Scan for the cell matching the given text and deliver its [X, Y] coordinate at center. 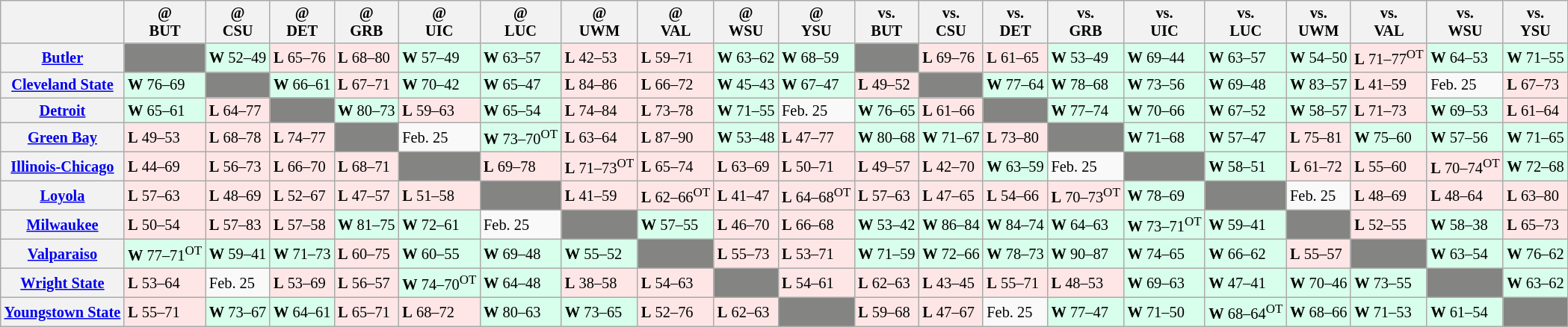
W 69–53 [1465, 110]
W 68–59 [816, 58]
L 44–69 [164, 166]
L 70–73OT [1086, 196]
L 49–57 [886, 166]
W 58–51 [1245, 166]
L 46–70 [746, 224]
L 59–63 [439, 110]
W 58–38 [1465, 224]
W 77–74 [1086, 110]
L 70–74OT [1465, 166]
Youngstown State [63, 312]
W 53–42 [886, 224]
W 73–70OT [520, 137]
Valparaiso [63, 254]
W 67–52 [1245, 110]
L 54–63 [676, 282]
W 76–69 [164, 85]
W 70–66 [1164, 110]
W 83–57 [1318, 85]
L 68–80 [366, 58]
Cleveland State [63, 85]
L 68–78 [238, 137]
vs.CSU [951, 22]
L 52–76 [676, 312]
W 64–53 [1465, 58]
W 63–54 [1465, 254]
L 48–64 [1465, 196]
L 59–68 [886, 312]
L 68–72 [439, 312]
L 71–73OT [599, 166]
Green Bay [63, 137]
W 72–68 [1535, 166]
@UWM [599, 22]
W 69–44 [1164, 58]
W 77–64 [1015, 85]
W 71–67 [951, 137]
W 61–54 [1465, 312]
L 65–74 [676, 166]
W 63–59 [1015, 166]
L 52–67 [302, 196]
@BUT [164, 22]
W 52–49 [238, 58]
W 55–52 [599, 254]
@WSU [746, 22]
vs.BUT [886, 22]
L 73–80 [1015, 137]
vs.UIC [1164, 22]
L 84–86 [599, 85]
L 65–76 [302, 58]
L 74–77 [302, 137]
L 56–57 [366, 282]
Butler [63, 58]
W 57–47 [1245, 137]
vs.GRB [1086, 22]
L 53–69 [302, 282]
W 68–66 [1318, 312]
L 41–47 [746, 196]
Illinois-Chicago [63, 166]
W 73–56 [1164, 85]
@YSU [816, 22]
L 71–73 [1389, 110]
W 57–49 [439, 58]
L 47–65 [951, 196]
W 90–87 [1086, 254]
L 64–68OT [816, 196]
L 59–71 [676, 58]
L 74–84 [599, 110]
Detroit [63, 110]
L 61–65 [1015, 58]
L 42–53 [599, 58]
W 53–49 [1086, 58]
L 42–70 [951, 166]
L 75–81 [1318, 137]
W 71–68 [1164, 137]
L 61–72 [1318, 166]
W 45–43 [746, 85]
L 49–52 [886, 85]
L 53–64 [164, 282]
Milwaukee [63, 224]
@DET [302, 22]
W 70–46 [1318, 282]
L 56–73 [238, 166]
W 80–73 [366, 110]
W 68–64OT [1245, 312]
L 43–45 [951, 282]
@LUC [520, 22]
W 73–65 [599, 312]
@VAL [676, 22]
L 73–78 [676, 110]
@GRB [366, 22]
W 71–59 [886, 254]
L 63–80 [1535, 196]
L 50–71 [816, 166]
W 74–70OT [439, 282]
W 71–50 [1164, 312]
L 68–71 [366, 166]
W 75–60 [1389, 137]
L 61–66 [951, 110]
L 66–68 [816, 224]
L 71–77OT [1389, 58]
W 54–50 [1318, 58]
L 65–71 [366, 312]
W 64–48 [520, 282]
W 73–71OT [1164, 224]
L 55–60 [1389, 166]
L 60–75 [366, 254]
Wright State [63, 282]
W 65–47 [520, 85]
vs.VAL [1389, 22]
L 57–58 [302, 224]
Loyola [63, 196]
W 70–42 [439, 85]
L 62–66OT [676, 196]
W 65–54 [520, 110]
L 69–78 [520, 166]
W 77–47 [1086, 312]
L 55–57 [1318, 254]
L 53–71 [816, 254]
L 66–70 [302, 166]
W 78–68 [1086, 85]
vs.LUC [1245, 22]
L 67–71 [366, 85]
L 63–69 [746, 166]
W 69–63 [1164, 282]
L 47–67 [951, 312]
W 76–62 [1535, 254]
vs.DET [1015, 22]
W 57–55 [676, 224]
L 50–54 [164, 224]
W 86–84 [951, 224]
W 65–61 [164, 110]
W 58–57 [1318, 110]
W 73–67 [238, 312]
W 84–74 [1015, 224]
vs.UWM [1318, 22]
L 87–90 [676, 137]
L 64–77 [238, 110]
W 74–65 [1164, 254]
@UIC [439, 22]
L 38–58 [599, 282]
L 61–64 [1535, 110]
W 53–48 [746, 137]
L 66–72 [676, 85]
W 47–41 [1245, 282]
L 63–64 [599, 137]
W 81–75 [366, 224]
W 64–63 [1086, 224]
W 67–47 [816, 85]
W 73–55 [1389, 282]
L 65–73 [1535, 224]
W 80–68 [886, 137]
W 77–71OT [164, 254]
L 49–53 [164, 137]
W 57–56 [1465, 137]
L 69–76 [951, 58]
L 47–57 [366, 196]
L 57–83 [238, 224]
vs.WSU [1465, 22]
W 78–73 [1015, 254]
L 54–61 [816, 282]
vs.YSU [1535, 22]
W 60–55 [439, 254]
L 51–58 [439, 196]
W 71–53 [1389, 312]
L 67–73 [1535, 85]
L 54–66 [1015, 196]
W 72–61 [439, 224]
W 71–65 [1535, 137]
W 80–63 [520, 312]
L 52–55 [1389, 224]
W 72–66 [951, 254]
W 64–61 [302, 312]
W 66–61 [302, 85]
L 47–77 [816, 137]
L 55–73 [746, 254]
W 76–65 [886, 110]
W 71–73 [302, 254]
W 66–62 [1245, 254]
L 48–53 [1086, 282]
W 78–69 [1164, 196]
@CSU [238, 22]
